Return (X, Y) of the center of cell containing provided text 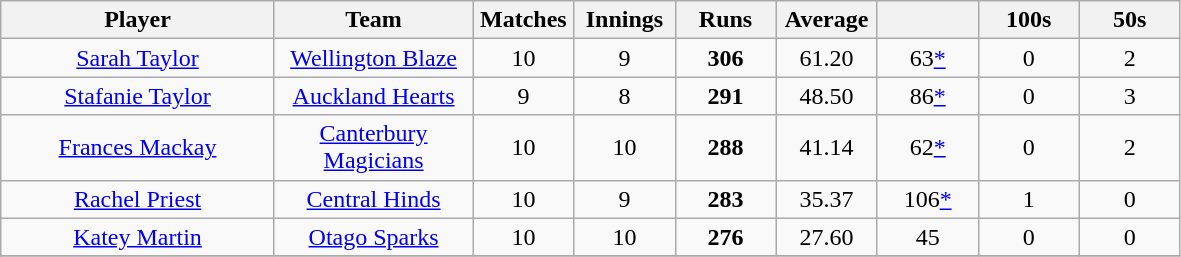
288 (726, 148)
Rachel Priest (138, 199)
Central Hinds (374, 199)
Runs (726, 20)
45 (928, 237)
Matches (524, 20)
Team (374, 20)
276 (726, 237)
41.14 (826, 148)
Stafanie Taylor (138, 96)
291 (726, 96)
Auckland Hearts (374, 96)
3 (1130, 96)
Canterbury Magicians (374, 148)
Frances Mackay (138, 148)
35.37 (826, 199)
50s (1130, 20)
63* (928, 58)
Sarah Taylor (138, 58)
27.60 (826, 237)
61.20 (826, 58)
Wellington Blaze (374, 58)
48.50 (826, 96)
1 (1028, 199)
62* (928, 148)
Katey Martin (138, 237)
Otago Sparks (374, 237)
306 (726, 58)
8 (624, 96)
Player (138, 20)
Average (826, 20)
283 (726, 199)
86* (928, 96)
Innings (624, 20)
100s (1028, 20)
106* (928, 199)
